Output the (x, y) coordinate of the center of the cell containing the given text.  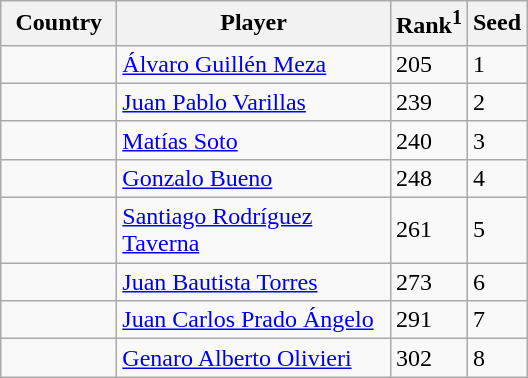
205 (428, 64)
Juan Bautista Torres (254, 282)
5 (496, 230)
2 (496, 102)
Seed (496, 24)
4 (496, 178)
Rank1 (428, 24)
Álvaro Guillén Meza (254, 64)
248 (428, 178)
Matías Soto (254, 140)
302 (428, 358)
240 (428, 140)
Player (254, 24)
239 (428, 102)
3 (496, 140)
291 (428, 320)
Juan Carlos Prado Ángelo (254, 320)
Gonzalo Bueno (254, 178)
Genaro Alberto Olivieri (254, 358)
7 (496, 320)
Santiago Rodríguez Taverna (254, 230)
1 (496, 64)
Country (59, 24)
261 (428, 230)
6 (496, 282)
Juan Pablo Varillas (254, 102)
8 (496, 358)
273 (428, 282)
